Return [x, y] of the center of cell containing provided text 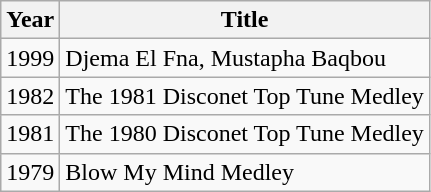
Djema El Fna, Mustapha Baqbou [245, 58]
Year [30, 20]
The 1981 Disconet Top Tune Medley [245, 96]
1999 [30, 58]
1979 [30, 172]
The 1980 Disconet Top Tune Medley [245, 134]
Blow My Mind Medley [245, 172]
1982 [30, 96]
1981 [30, 134]
Title [245, 20]
